Determine the [X, Y] coordinate at the center of the cell enclosing the given text.  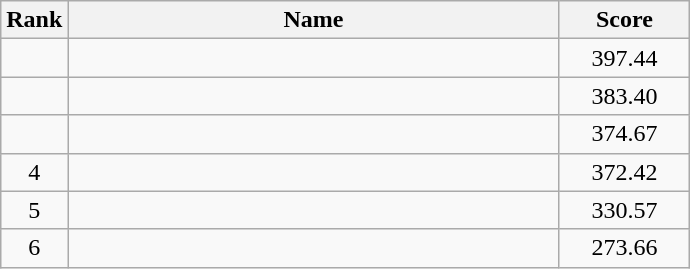
383.40 [624, 96]
6 [34, 248]
5 [34, 210]
Score [624, 20]
Name [314, 20]
273.66 [624, 248]
4 [34, 172]
Rank [34, 20]
372.42 [624, 172]
374.67 [624, 134]
330.57 [624, 210]
397.44 [624, 58]
